Identify which cell holds the provided text, then report its (X, Y) central coordinate. 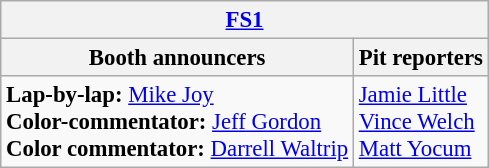
FS1 (245, 20)
Pit reporters (420, 58)
Booth announcers (178, 58)
Lap-by-lap: Mike JoyColor-commentator: Jeff GordonColor commentator: Darrell Waltrip (178, 122)
Jamie LittleVince WelchMatt Yocum (420, 122)
